From the cell containing the given text, extract its center point as (x, y) coordinate. 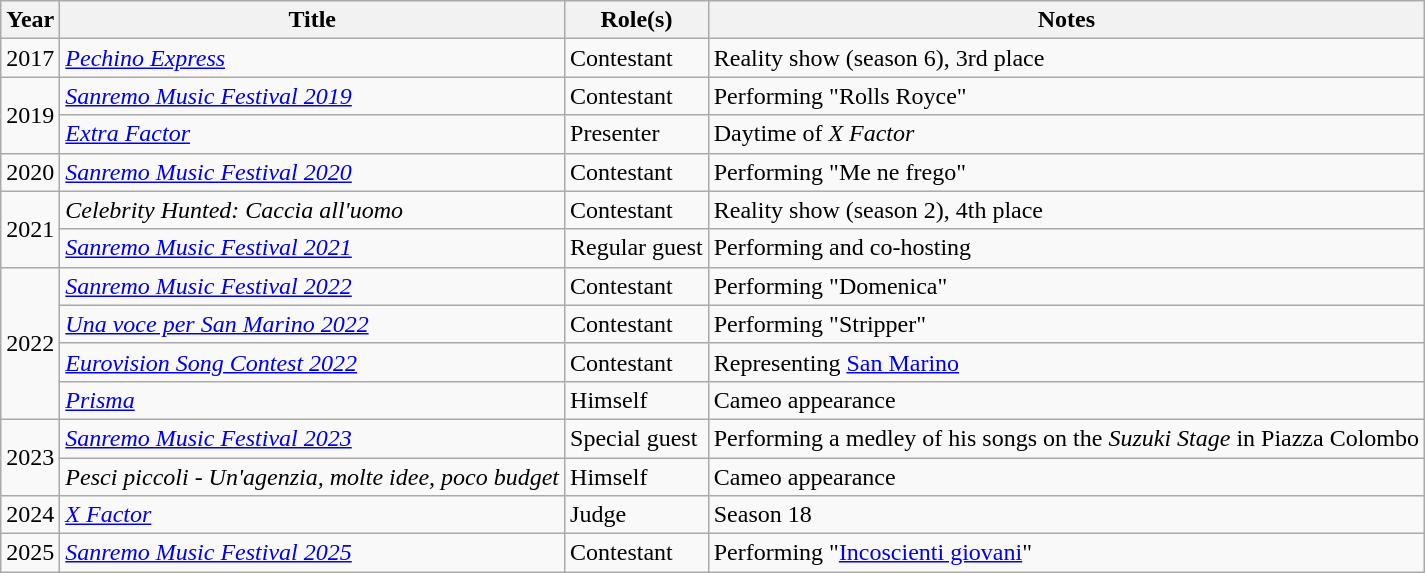
Season 18 (1066, 515)
Sanremo Music Festival 2019 (312, 96)
Pechino Express (312, 58)
Performing "Me ne frego" (1066, 172)
Celebrity Hunted: Caccia all'uomo (312, 210)
Title (312, 20)
Special guest (637, 438)
Performing and co-hosting (1066, 248)
Reality show (season 6), 3rd place (1066, 58)
Regular guest (637, 248)
Reality show (season 2), 4th place (1066, 210)
Representing San Marino (1066, 362)
Extra Factor (312, 134)
2025 (30, 553)
Performing "Incoscienti giovani" (1066, 553)
X Factor (312, 515)
Sanremo Music Festival 2022 (312, 286)
Daytime of X Factor (1066, 134)
Sanremo Music Festival 2021 (312, 248)
Eurovision Song Contest 2022 (312, 362)
2024 (30, 515)
Performing "Domenica" (1066, 286)
Role(s) (637, 20)
2020 (30, 172)
Performing "Rolls Royce" (1066, 96)
2019 (30, 115)
Sanremo Music Festival 2020 (312, 172)
2017 (30, 58)
Year (30, 20)
Performing "Stripper" (1066, 324)
Pesci piccoli - Un'agenzia, molte idee, poco budget (312, 477)
Judge (637, 515)
Sanremo Music Festival 2025 (312, 553)
2021 (30, 229)
Prisma (312, 400)
Sanremo Music Festival 2023 (312, 438)
Notes (1066, 20)
2022 (30, 343)
Presenter (637, 134)
Una voce per San Marino 2022 (312, 324)
Performing a medley of his songs on the Suzuki Stage in Piazza Colombo (1066, 438)
2023 (30, 457)
